Identify which cell holds the provided text, then report its [x, y] central coordinate. 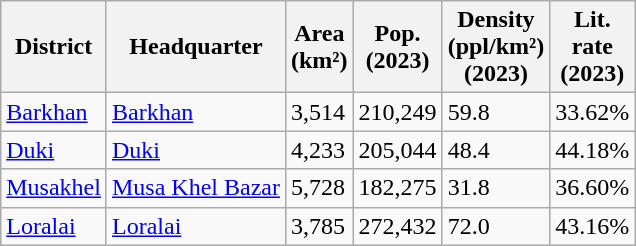
4,233 [319, 150]
210,249 [398, 112]
5,728 [319, 188]
182,275 [398, 188]
43.16% [592, 226]
3,514 [319, 112]
Musa Khel Bazar [196, 188]
District [54, 47]
36.60% [592, 188]
Lit.rate(2023) [592, 47]
31.8 [496, 188]
48.4 [496, 150]
3,785 [319, 226]
Area(km²) [319, 47]
272,432 [398, 226]
Density(ppl/km²)(2023) [496, 47]
72.0 [496, 226]
205,044 [398, 150]
33.62% [592, 112]
59.8 [496, 112]
Musakhel [54, 188]
Pop.(2023) [398, 47]
Headquarter [196, 47]
44.18% [592, 150]
